Locate the cell with the specified text and output its [x, y] center coordinate. 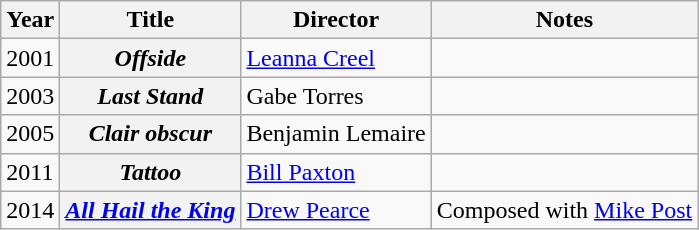
Leanna Creel [336, 58]
All Hail the King [150, 210]
Year [30, 20]
Benjamin Lemaire [336, 134]
Composed with Mike Post [564, 210]
Title [150, 20]
Last Stand [150, 96]
Drew Pearce [336, 210]
2011 [30, 172]
Clair obscur [150, 134]
2001 [30, 58]
Director [336, 20]
Tattoo [150, 172]
2014 [30, 210]
2003 [30, 96]
Notes [564, 20]
2005 [30, 134]
Bill Paxton [336, 172]
Gabe Torres [336, 96]
Offside [150, 58]
